Provide the [x, y] coordinate of the cell's center where the given text is located.  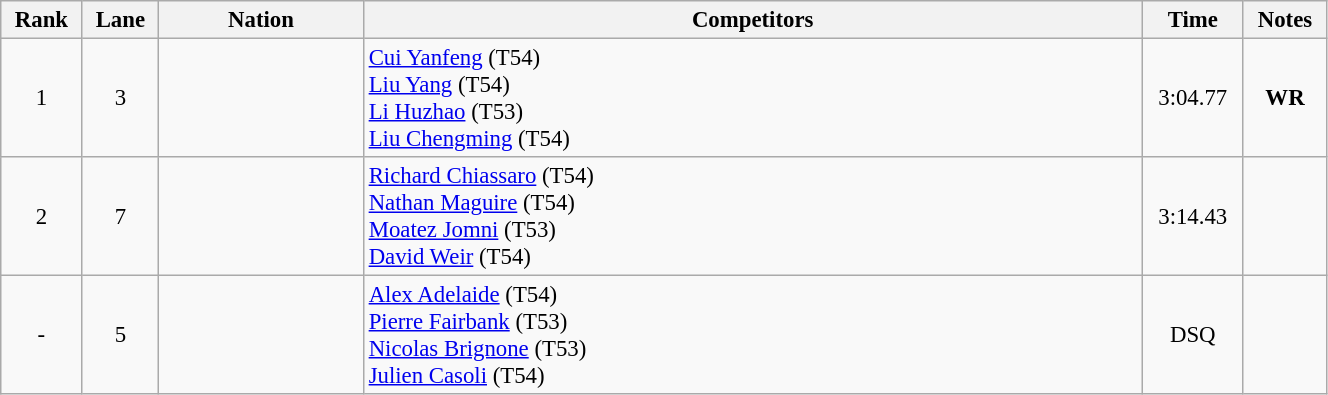
7 [120, 216]
Richard Chiassaro (T54)Nathan Maguire (T54)Moatez Jomni (T53)David Weir (T54) [752, 216]
Lane [120, 20]
Alex Adelaide (T54)Pierre Fairbank (T53)Nicolas Brignone (T53)Julien Casoli (T54) [752, 336]
3 [120, 98]
DSQ [1192, 336]
5 [120, 336]
1 [42, 98]
Rank [42, 20]
Competitors [752, 20]
3:04.77 [1192, 98]
Time [1192, 20]
Cui Yanfeng (T54)Liu Yang (T54)Li Huzhao (T53)Liu Chengming (T54) [752, 98]
WR [1284, 98]
- [42, 336]
Nation [262, 20]
2 [42, 216]
3:14.43 [1192, 216]
Notes [1284, 20]
